Identify which cell holds the provided text, then report its [x, y] central coordinate. 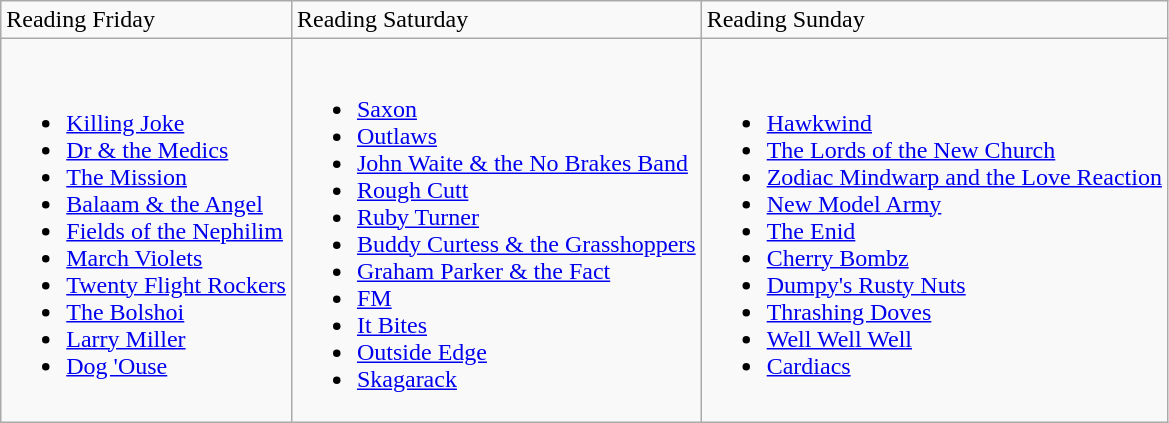
Reading Sunday [934, 20]
Killing JokeDr & the MedicsThe MissionBalaam & the AngelFields of the NephilimMarch VioletsTwenty Flight RockersThe BolshoiLarry MillerDog 'Ouse [146, 230]
Reading Saturday [496, 20]
Reading Friday [146, 20]
